Return [x, y] of the center of cell containing provided text 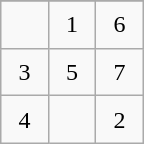
6 [120, 24]
4 [24, 120]
1 [72, 24]
3 [24, 72]
5 [72, 72]
7 [120, 72]
2 [120, 120]
